Locate the cell with the specified text and output its (x, y) center coordinate. 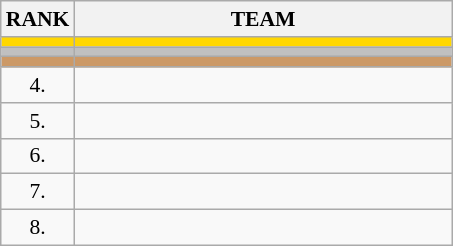
4. (38, 85)
5. (38, 121)
7. (38, 192)
RANK (38, 19)
TEAM (262, 19)
8. (38, 228)
6. (38, 156)
